Extract the (x, y) coordinate from the center of the cell holding the provided text.  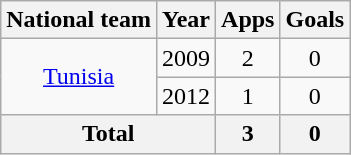
National team (79, 20)
Apps (248, 20)
2009 (186, 58)
2012 (186, 96)
3 (248, 134)
Year (186, 20)
Goals (315, 20)
2 (248, 58)
Total (108, 134)
1 (248, 96)
Tunisia (79, 77)
